Scan for the cell matching the given text and deliver its (X, Y) coordinate at center. 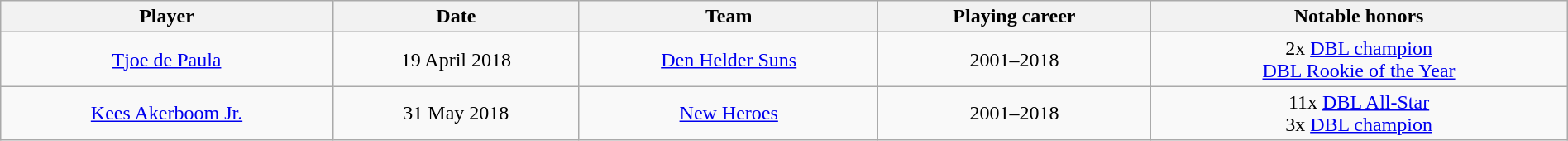
New Heroes (729, 113)
Kees Akerboom Jr. (167, 113)
2x DBL champion DBL Rookie of the Year (1359, 60)
Team (729, 17)
Date (456, 17)
Tjoe de Paula (167, 60)
Player (167, 17)
Notable honors (1359, 17)
11x DBL All-Star3x DBL champion (1359, 113)
19 April 2018 (456, 60)
Den Helder Suns (729, 60)
31 May 2018 (456, 113)
Playing career (1014, 17)
